Scan for the cell matching the given text and deliver its [X, Y] coordinate at center. 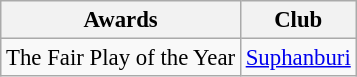
The Fair Play of the Year [121, 58]
Awards [121, 20]
Suphanburi [298, 58]
Club [298, 20]
